From the cell containing the given text, extract its center point as (X, Y) coordinate. 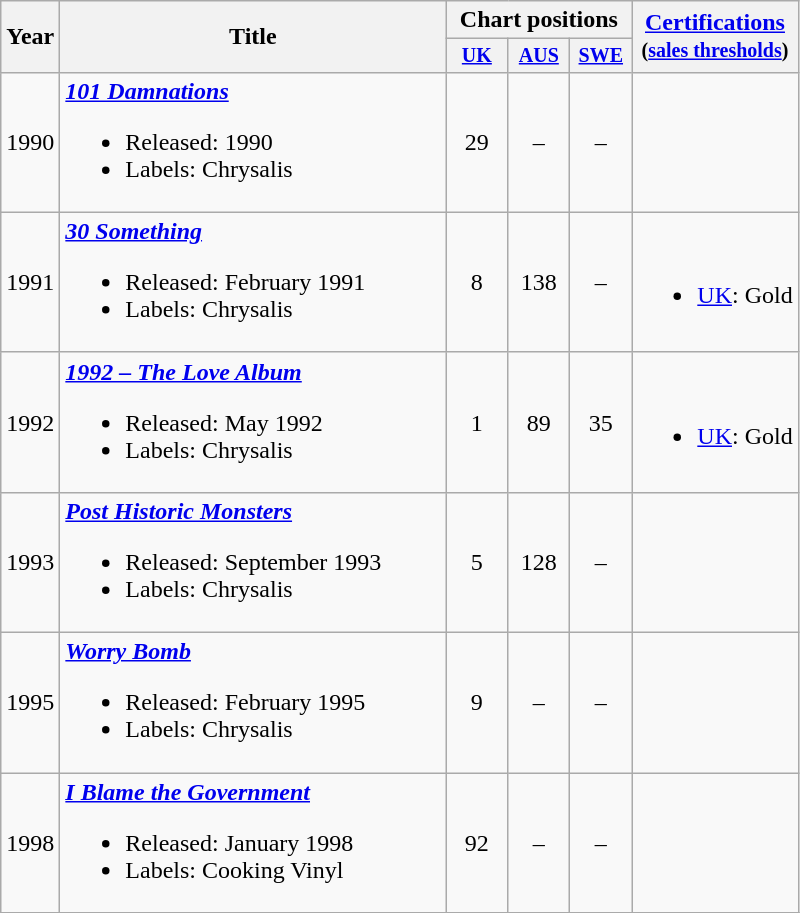
5 (477, 562)
UK (477, 56)
1993 (30, 562)
1995 (30, 703)
AUS (539, 56)
Year (30, 37)
1992 (30, 422)
89 (539, 422)
Title (253, 37)
1998 (30, 843)
138 (539, 282)
1 (477, 422)
8 (477, 282)
1992 – The Love AlbumReleased: May 1992Labels: Chrysalis (253, 422)
Chart positions (539, 20)
101 DamnationsReleased: 1990Labels: Chrysalis (253, 142)
SWE (601, 56)
29 (477, 142)
92 (477, 843)
I Blame the GovernmentReleased: January 1998Labels: Cooking Vinyl (253, 843)
1991 (30, 282)
30 SomethingReleased: February 1991Labels: Chrysalis (253, 282)
1990 (30, 142)
Post Historic MonstersReleased: September 1993Labels: Chrysalis (253, 562)
35 (601, 422)
Certifications(sales thresholds) (715, 37)
Worry BombReleased: February 1995Labels: Chrysalis (253, 703)
128 (539, 562)
9 (477, 703)
